Find where the given text appears and provide that cell's center as [X, Y] coordinate. 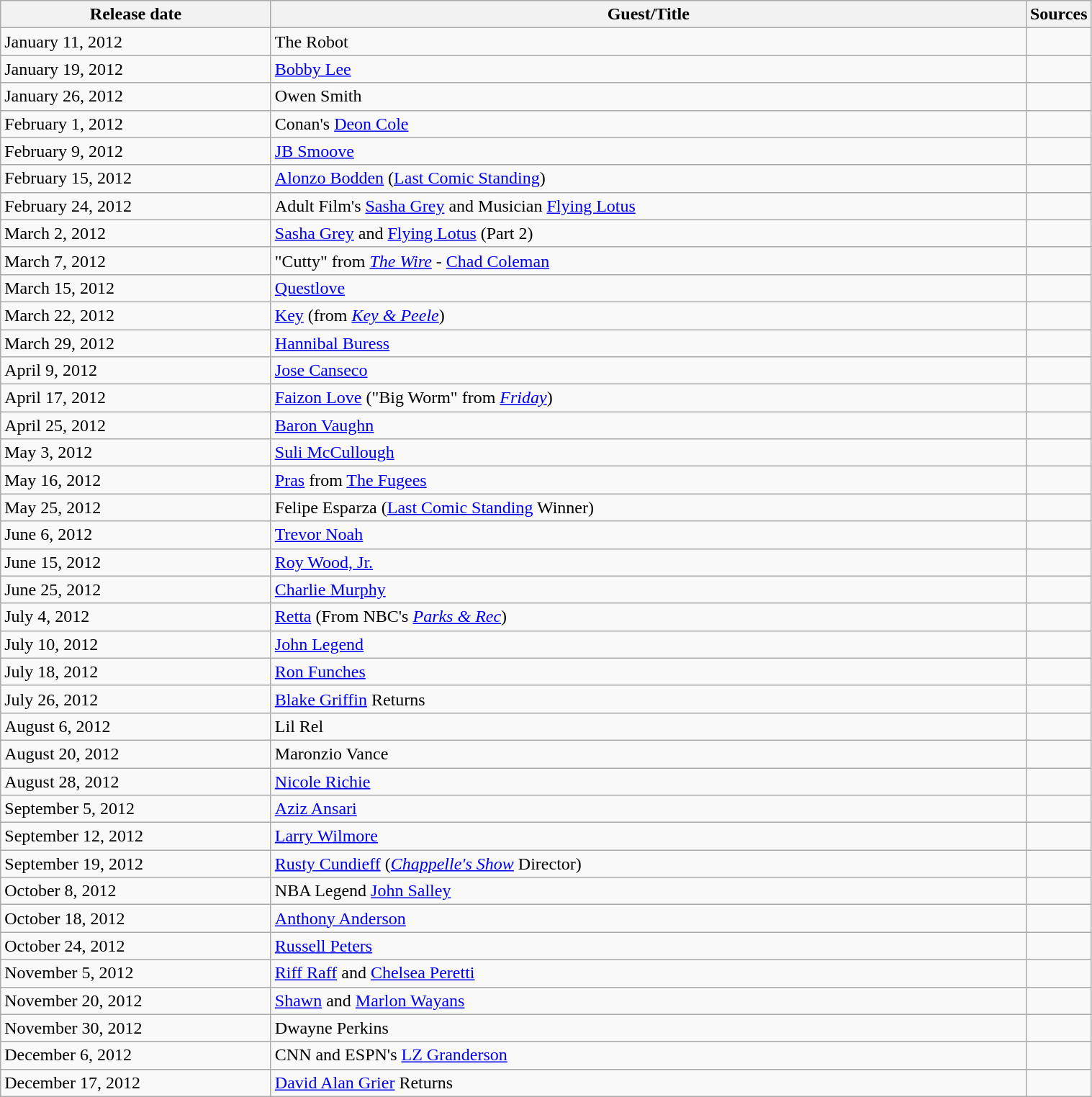
July 26, 2012 [136, 699]
September 5, 2012 [136, 809]
Faizon Love ("Big Worm" from Friday) [648, 398]
November 5, 2012 [136, 973]
June 6, 2012 [136, 535]
Release date [136, 14]
March 22, 2012 [136, 315]
September 12, 2012 [136, 836]
Alonzo Bodden (Last Comic Standing) [648, 179]
January 26, 2012 [136, 96]
August 6, 2012 [136, 726]
October 8, 2012 [136, 891]
Dwayne Perkins [648, 1028]
CNN and ESPN's LZ Granderson [648, 1055]
Conan's Deon Cole [648, 124]
January 19, 2012 [136, 69]
December 17, 2012 [136, 1083]
Russell Peters [648, 946]
Jose Canseco [648, 371]
Riff Raff and Chelsea Peretti [648, 973]
David Alan Grier Returns [648, 1083]
Retta (From NBC's Parks & Rec) [648, 617]
Hannibal Buress [648, 343]
Shawn and Marlon Wayans [648, 1001]
June 15, 2012 [136, 562]
Nicole Richie [648, 781]
The Robot [648, 42]
Key (from Key & Peele) [648, 315]
August 28, 2012 [136, 781]
John Legend [648, 644]
December 6, 2012 [136, 1055]
October 24, 2012 [136, 946]
May 16, 2012 [136, 480]
JB Smoove [648, 151]
April 25, 2012 [136, 425]
Blake Griffin Returns [648, 699]
Maronzio Vance [648, 754]
October 18, 2012 [136, 918]
Larry Wilmore [648, 836]
January 11, 2012 [136, 42]
Questlove [648, 288]
Baron Vaughn [648, 425]
Guest/Title [648, 14]
May 25, 2012 [136, 507]
November 30, 2012 [136, 1028]
February 24, 2012 [136, 206]
June 25, 2012 [136, 590]
Adult Film's Sasha Grey and Musician Flying Lotus [648, 206]
Owen Smith [648, 96]
March 2, 2012 [136, 233]
August 20, 2012 [136, 754]
Trevor Noah [648, 535]
April 17, 2012 [136, 398]
May 3, 2012 [136, 453]
Suli McCullough [648, 453]
July 10, 2012 [136, 644]
Pras from The Fugees [648, 480]
Sasha Grey and Flying Lotus (Part 2) [648, 233]
Anthony Anderson [648, 918]
February 15, 2012 [136, 179]
November 20, 2012 [136, 1001]
April 9, 2012 [136, 371]
Ron Funches [648, 672]
Bobby Lee [648, 69]
Felipe Esparza (Last Comic Standing Winner) [648, 507]
March 15, 2012 [136, 288]
"Cutty" from The Wire - Chad Coleman [648, 261]
July 4, 2012 [136, 617]
Charlie Murphy [648, 590]
Roy Wood, Jr. [648, 562]
NBA Legend John Salley [648, 891]
February 9, 2012 [136, 151]
September 19, 2012 [136, 864]
Aziz Ansari [648, 809]
March 29, 2012 [136, 343]
Lil Rel [648, 726]
Rusty Cundieff (Chappelle's Show Director) [648, 864]
July 18, 2012 [136, 672]
February 1, 2012 [136, 124]
Sources [1058, 14]
March 7, 2012 [136, 261]
